Identify which cell holds the provided text, then report its [X, Y] central coordinate. 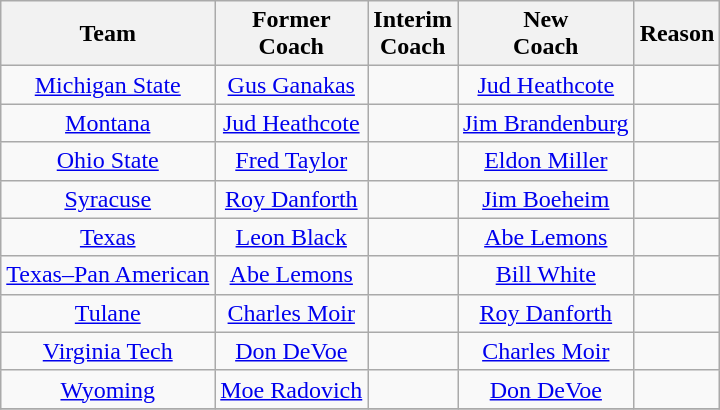
Wyoming [108, 389]
Jim Boeheim [546, 199]
Bill White [546, 275]
Team [108, 34]
Reason [677, 34]
Syracuse [108, 199]
FormerCoach [292, 34]
Eldon Miller [546, 161]
Jim Brandenburg [546, 123]
Texas [108, 237]
Montana [108, 123]
Michigan State [108, 85]
Leon Black [292, 237]
Fred Taylor [292, 161]
InterimCoach [413, 34]
Tulane [108, 313]
Ohio State [108, 161]
Moe Radovich [292, 389]
NewCoach [546, 34]
Virginia Tech [108, 351]
Texas–Pan American [108, 275]
Gus Ganakas [292, 85]
